Return the [x, y] coordinate for the center point of the cell that contains the specified text.  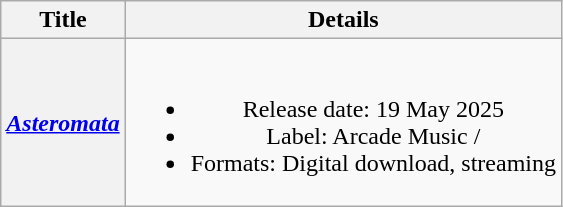
Release date: 19 May 2025Label: Arcade Music / Formats: Digital download, streaming [343, 122]
Asteromata [63, 122]
Details [343, 20]
Title [63, 20]
